Return (X, Y) of the center of cell containing provided text 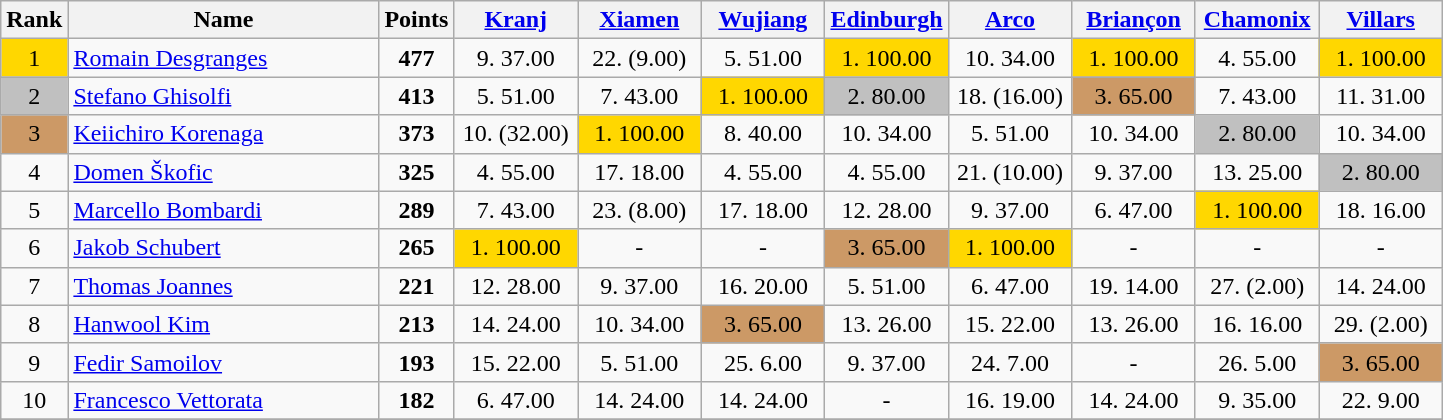
Marcello Bombardi (224, 210)
8 (34, 324)
Keiichiro Korenaga (224, 134)
Wujiang (763, 20)
27. (2.00) (1257, 286)
193 (416, 362)
Points (416, 20)
10 (34, 400)
22. (9.00) (640, 58)
Francesco Vettorata (224, 400)
29. (2.00) (1381, 324)
477 (416, 58)
7 (34, 286)
Jakob Schubert (224, 248)
Arco (1010, 20)
221 (416, 286)
9. 35.00 (1257, 400)
16. 16.00 (1257, 324)
Villars (1381, 20)
10. (32.00) (516, 134)
4 (34, 172)
2 (34, 96)
6 (34, 248)
16. 19.00 (1010, 400)
Kranj (516, 20)
18. 16.00 (1381, 210)
325 (416, 172)
3 (34, 134)
Chamonix (1257, 20)
Edinburgh (887, 20)
Fedir Samoilov (224, 362)
13. 25.00 (1257, 172)
9 (34, 362)
21. (10.00) (1010, 172)
213 (416, 324)
25. 6.00 (763, 362)
22. 9.00 (1381, 400)
Rank (34, 20)
23. (8.00) (640, 210)
8. 40.00 (763, 134)
26. 5.00 (1257, 362)
Romain Desgranges (224, 58)
Xiamen (640, 20)
19. 14.00 (1134, 286)
373 (416, 134)
Briançon (1134, 20)
Thomas Joannes (224, 286)
Stefano Ghisolfi (224, 96)
18. (16.00) (1010, 96)
Name (224, 20)
Domen Škofic (224, 172)
24. 7.00 (1010, 362)
182 (416, 400)
1 (34, 58)
289 (416, 210)
11. 31.00 (1381, 96)
5 (34, 210)
16. 20.00 (763, 286)
413 (416, 96)
Hanwool Kim (224, 324)
265 (416, 248)
